From the cell containing the given text, extract its center point as (x, y) coordinate. 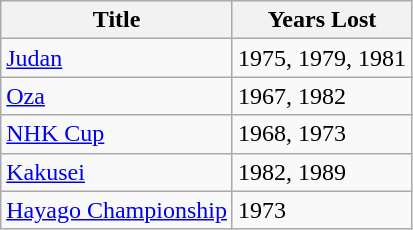
Hayago Championship (117, 210)
Kakusei (117, 172)
Oza (117, 96)
NHK Cup (117, 134)
1982, 1989 (322, 172)
1973 (322, 210)
1975, 1979, 1981 (322, 58)
Years Lost (322, 20)
Title (117, 20)
1968, 1973 (322, 134)
1967, 1982 (322, 96)
Judan (117, 58)
